Search for the cell housing the specified text and yield its [X, Y] center coordinate. 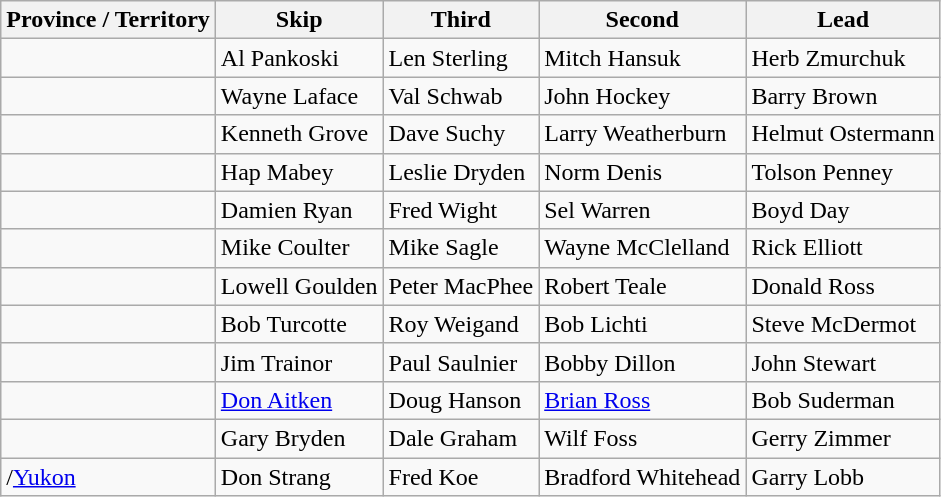
Doug Hanson [461, 400]
Donald Ross [843, 286]
Hap Mabey [299, 172]
Dale Graham [461, 438]
Brian Ross [642, 400]
Barry Brown [843, 96]
Mitch Hansuk [642, 58]
Herb Zmurchuk [843, 58]
Jim Trainor [299, 362]
Kenneth Grove [299, 134]
Al Pankoski [299, 58]
Len Sterling [461, 58]
Mike Sagle [461, 248]
Bob Suderman [843, 400]
Robert Teale [642, 286]
Third [461, 20]
Mike Coulter [299, 248]
Leslie Dryden [461, 172]
Bob Lichti [642, 324]
Lead [843, 20]
Bob Turcotte [299, 324]
Dave Suchy [461, 134]
Boyd Day [843, 210]
Peter MacPhee [461, 286]
Don Strang [299, 477]
/Yukon [108, 477]
Don Aitken [299, 400]
Larry Weatherburn [642, 134]
Helmut Ostermann [843, 134]
Bobby Dillon [642, 362]
Gary Bryden [299, 438]
Sel Warren [642, 210]
Tolson Penney [843, 172]
Steve McDermot [843, 324]
Val Schwab [461, 96]
Garry Lobb [843, 477]
Norm Denis [642, 172]
Rick Elliott [843, 248]
Wilf Foss [642, 438]
Gerry Zimmer [843, 438]
John Stewart [843, 362]
Skip [299, 20]
Wayne McClelland [642, 248]
Fred Koe [461, 477]
Roy Weigand [461, 324]
Bradford Whitehead [642, 477]
Fred Wight [461, 210]
Paul Saulnier [461, 362]
Second [642, 20]
Province / Territory [108, 20]
John Hockey [642, 96]
Damien Ryan [299, 210]
Wayne Laface [299, 96]
Lowell Goulden [299, 286]
